Search for the cell housing the specified text and yield its [x, y] center coordinate. 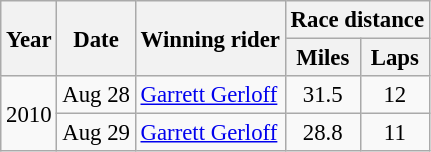
Aug 28 [96, 95]
Year [29, 38]
11 [394, 133]
31.5 [322, 95]
Laps [394, 58]
12 [394, 95]
Aug 29 [96, 133]
Date [96, 38]
28.8 [322, 133]
2010 [29, 114]
Winning rider [210, 38]
Race distance [357, 20]
Miles [322, 58]
